Determine the [X, Y] coordinate at the center of the cell enclosing the given text.  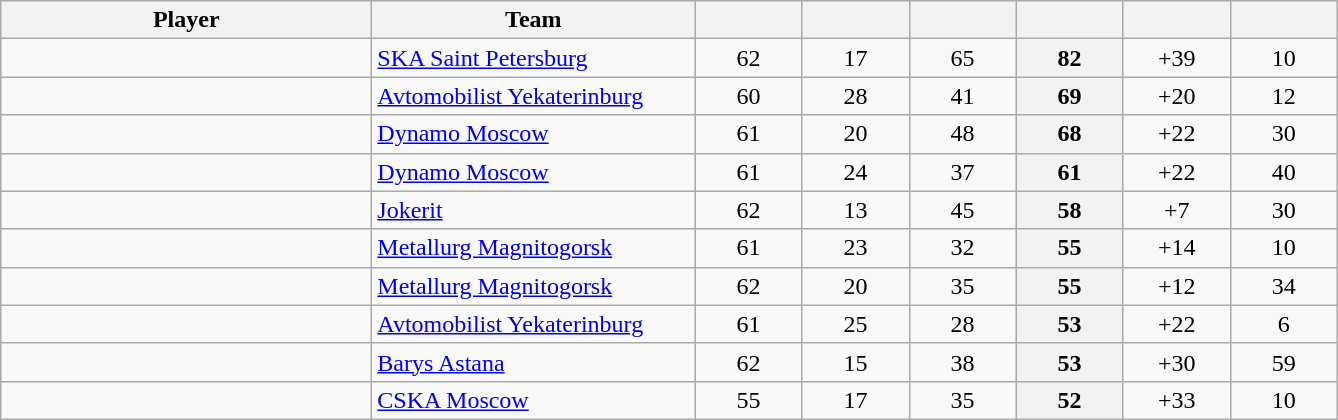
12 [1284, 96]
CSKA Moscow [534, 400]
23 [856, 248]
SKA Saint Petersburg [534, 58]
Player [186, 20]
+14 [1176, 248]
Jokerit [534, 210]
40 [1284, 172]
Barys Astana [534, 362]
25 [856, 324]
24 [856, 172]
60 [748, 96]
69 [1070, 96]
13 [856, 210]
52 [1070, 400]
+30 [1176, 362]
+39 [1176, 58]
+33 [1176, 400]
32 [962, 248]
Team [534, 20]
+20 [1176, 96]
34 [1284, 286]
6 [1284, 324]
15 [856, 362]
41 [962, 96]
68 [1070, 134]
59 [1284, 362]
+12 [1176, 286]
82 [1070, 58]
48 [962, 134]
38 [962, 362]
65 [962, 58]
45 [962, 210]
58 [1070, 210]
+7 [1176, 210]
37 [962, 172]
